From the cell containing the given text, extract its center point as (x, y) coordinate. 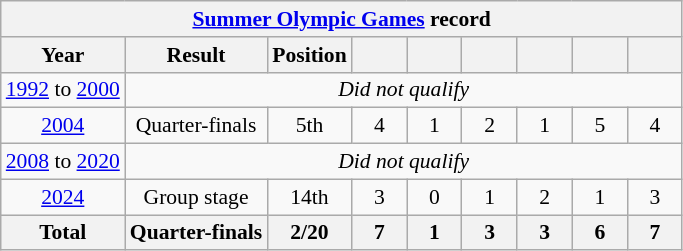
Result (196, 55)
Total (63, 233)
Year (63, 55)
2004 (63, 126)
1992 to 2000 (63, 90)
5 (600, 126)
2008 to 2020 (63, 162)
14th (309, 197)
6 (600, 233)
Position (309, 55)
0 (434, 197)
5th (309, 126)
2024 (63, 197)
2/20 (309, 233)
Group stage (196, 197)
Summer Olympic Games record (342, 19)
